Detect which cell encompasses the target text, then output its (x, y) center coordinate. 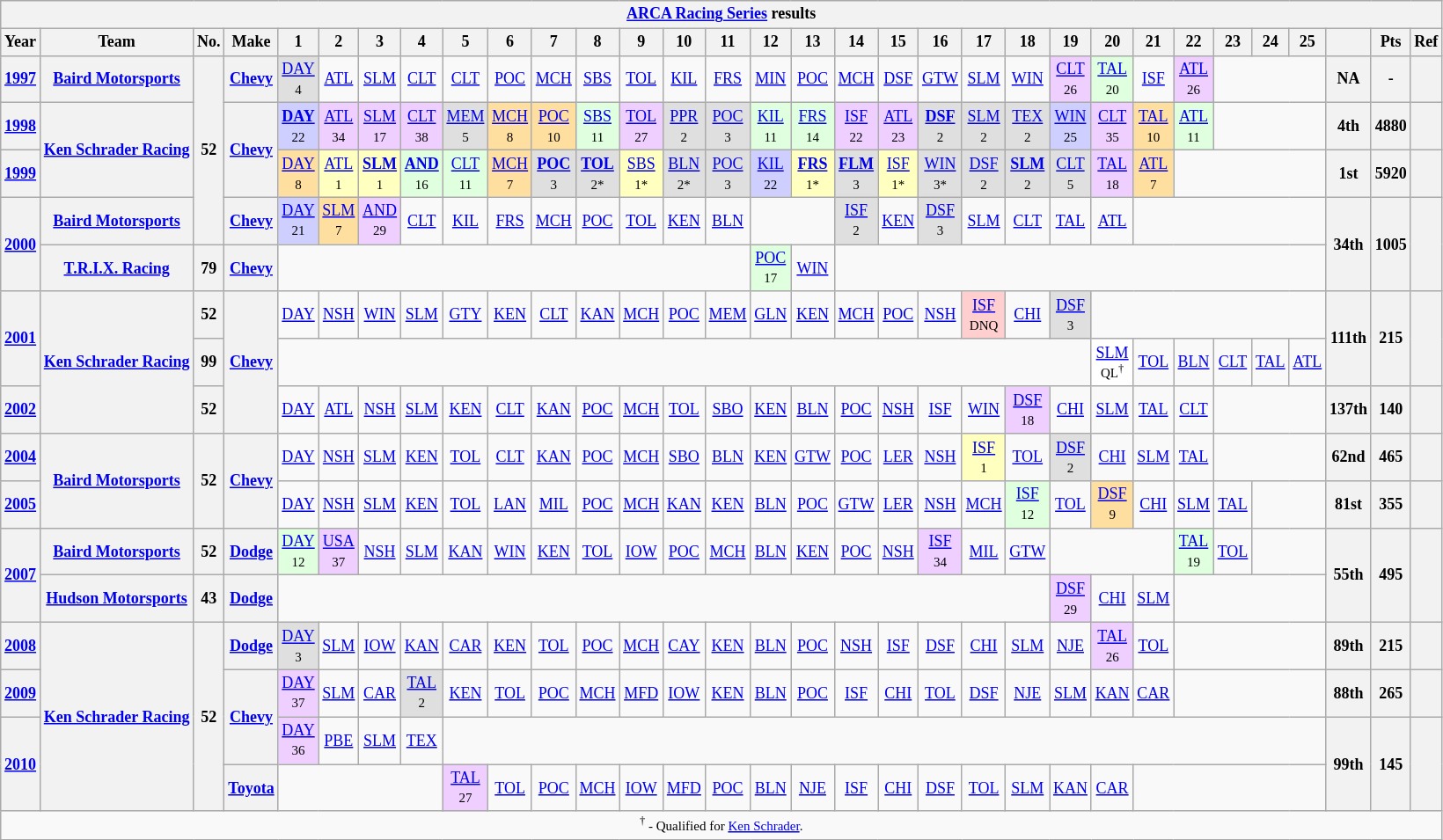
2004 (21, 457)
ATL 1 (339, 173)
2 (339, 42)
PPR 2 (685, 127)
ATL 26 (1194, 79)
Hudson Motorsports (116, 599)
43 (209, 599)
FLM 3 (856, 173)
ISF 1 (984, 457)
ISF 1* (898, 173)
TAL 19 (1194, 551)
SLM 17 (380, 127)
WIN 3* (941, 173)
SLM 7 (339, 221)
DSF 29 (1071, 599)
4 (421, 42)
DAY 36 (298, 741)
TAL 27 (465, 788)
TAL 26 (1112, 646)
PBE (339, 741)
22 (1194, 42)
CAY (685, 646)
TAL 20 (1112, 79)
DAY 12 (298, 551)
111th (1349, 339)
CLT 5 (1071, 173)
62nd (1349, 457)
DSF 9 (1112, 505)
4th (1349, 127)
16 (941, 42)
5 (465, 42)
81st (1349, 505)
18 (1028, 42)
2002 (21, 410)
DAY 4 (298, 79)
Make (252, 42)
KIL 11 (771, 127)
TOL 2* (597, 173)
MIN (771, 79)
CLT 38 (421, 127)
ATL 23 (898, 127)
1997 (21, 79)
Team (116, 42)
25 (1307, 42)
6 (510, 42)
GTY (465, 315)
DAY 22 (298, 127)
2005 (21, 505)
9 (641, 42)
2008 (21, 646)
ISF 2 (856, 221)
Toyota (252, 788)
USA 37 (339, 551)
ISF 34 (941, 551)
1999 (21, 173)
79 (209, 268)
10 (685, 42)
WIN 25 (1071, 127)
11 (728, 42)
TAL 10 (1154, 127)
DAY 3 (298, 646)
ATL 11 (1194, 127)
ATL 7 (1154, 173)
2010 (21, 763)
DSF 18 (1028, 410)
1 (298, 42)
17 (984, 42)
23 (1232, 42)
AND 16 (421, 173)
88th (1349, 693)
TOL 27 (641, 127)
- (1390, 79)
24 (1271, 42)
495 (1390, 575)
Ref (1426, 42)
14 (856, 42)
SLM 1 (380, 173)
7 (553, 42)
ATL 34 (339, 127)
2009 (21, 693)
NA (1349, 79)
8 (597, 42)
13 (813, 42)
CLT 35 (1112, 127)
† - Qualified for Ken Schrader. (721, 825)
145 (1390, 763)
ISF 12 (1028, 505)
TAL 2 (421, 693)
GLN (771, 315)
Pts (1390, 42)
34th (1349, 245)
265 (1390, 693)
99 (209, 362)
55th (1349, 575)
FRS 14 (813, 127)
2001 (21, 339)
MCH 8 (510, 127)
ISF 22 (856, 127)
BLN 2* (685, 173)
MEM 5 (465, 127)
21 (1154, 42)
2000 (21, 245)
4880 (1390, 127)
TEX (421, 741)
T.R.I.X. Racing (116, 268)
12 (771, 42)
CLT 26 (1071, 79)
SBS 1* (641, 173)
CLT 11 (465, 173)
DAY 8 (298, 173)
1005 (1390, 245)
355 (1390, 505)
TAL 18 (1112, 173)
15 (898, 42)
19 (1071, 42)
ISF DNQ (984, 315)
465 (1390, 457)
5920 (1390, 173)
1998 (21, 127)
MCH 7 (510, 173)
LAN (510, 505)
SBS (597, 79)
FRS 1* (813, 173)
MEM (728, 315)
20 (1112, 42)
ARCA Racing Series results (721, 14)
AND 29 (380, 221)
DAY 21 (298, 221)
99th (1349, 763)
3 (380, 42)
2007 (21, 575)
POC 17 (771, 268)
DAY 37 (298, 693)
137th (1349, 410)
89th (1349, 646)
No. (209, 42)
KIL 22 (771, 173)
1st (1349, 173)
POC 10 (553, 127)
140 (1390, 410)
SLM QL† (1112, 362)
SBS 11 (597, 127)
TEX 2 (1028, 127)
Year (21, 42)
